Identify which cell holds the provided text, then report its (x, y) central coordinate. 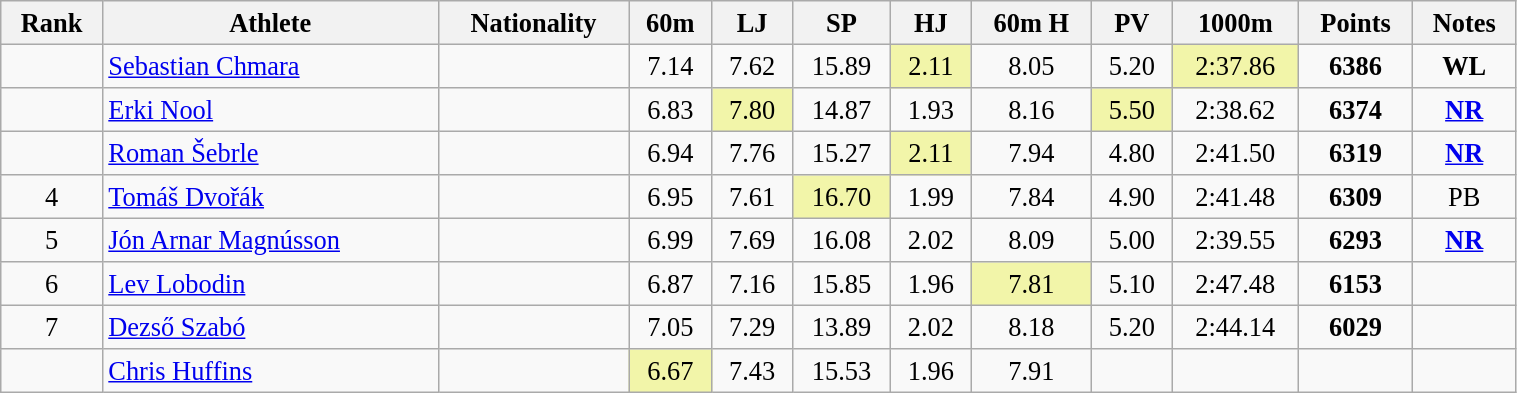
2:39.55 (1236, 240)
6.87 (670, 284)
4 (52, 197)
7.76 (752, 153)
2:37.86 (1236, 66)
6319 (1356, 153)
Notes (1464, 22)
7.94 (1032, 153)
1.99 (931, 197)
Tomáš Dvořák (270, 197)
2:47.48 (1236, 284)
14.87 (841, 109)
60m (670, 22)
2:41.50 (1236, 153)
PB (1464, 197)
HJ (931, 22)
Nationality (533, 22)
6374 (1356, 109)
6.99 (670, 240)
1.93 (931, 109)
8.09 (1032, 240)
8.18 (1032, 327)
1000m (1236, 22)
15.53 (841, 371)
6.67 (670, 371)
8.16 (1032, 109)
7.62 (752, 66)
7.29 (752, 327)
6029 (1356, 327)
2:38.62 (1236, 109)
15.27 (841, 153)
Jón Arnar Magnússon (270, 240)
Chris Huffins (270, 371)
Erki Nool (270, 109)
2:44.14 (1236, 327)
13.89 (841, 327)
8.05 (1032, 66)
Athlete (270, 22)
7.80 (752, 109)
7.14 (670, 66)
PV (1132, 22)
6153 (1356, 284)
5.10 (1132, 284)
5.00 (1132, 240)
Rank (52, 22)
15.85 (841, 284)
7.43 (752, 371)
LJ (752, 22)
16.08 (841, 240)
SP (841, 22)
15.89 (841, 66)
7 (52, 327)
Roman Šebrle (270, 153)
7.81 (1032, 284)
4.90 (1132, 197)
60m H (1032, 22)
Points (1356, 22)
6309 (1356, 197)
6.83 (670, 109)
6.94 (670, 153)
7.05 (670, 327)
Lev Lobodin (270, 284)
7.84 (1032, 197)
16.70 (841, 197)
Dezső Szabó (270, 327)
6386 (1356, 66)
Sebastian Chmara (270, 66)
WL (1464, 66)
7.61 (752, 197)
5.50 (1132, 109)
6293 (1356, 240)
7.16 (752, 284)
7.69 (752, 240)
7.91 (1032, 371)
6.95 (670, 197)
2:41.48 (1236, 197)
4.80 (1132, 153)
6 (52, 284)
5 (52, 240)
